Pinpoint the cell where the given text exists, returning its (X, Y) midpoint coordinate. 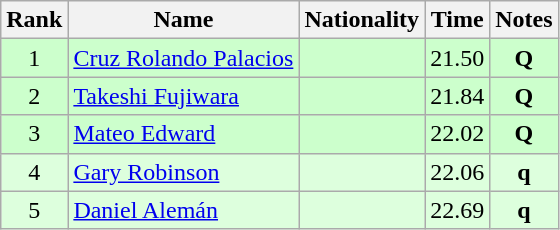
1 (34, 58)
22.06 (458, 172)
2 (34, 96)
Takeshi Fujiwara (184, 96)
4 (34, 172)
21.50 (458, 58)
Cruz Rolando Palacios (184, 58)
22.69 (458, 210)
3 (34, 134)
Daniel Alemán (184, 210)
Notes (524, 20)
Nationality (362, 20)
Mateo Edward (184, 134)
5 (34, 210)
Rank (34, 20)
21.84 (458, 96)
Time (458, 20)
Name (184, 20)
22.02 (458, 134)
Gary Robinson (184, 172)
